Output the [x, y] coordinate of the center of the cell containing the given text.  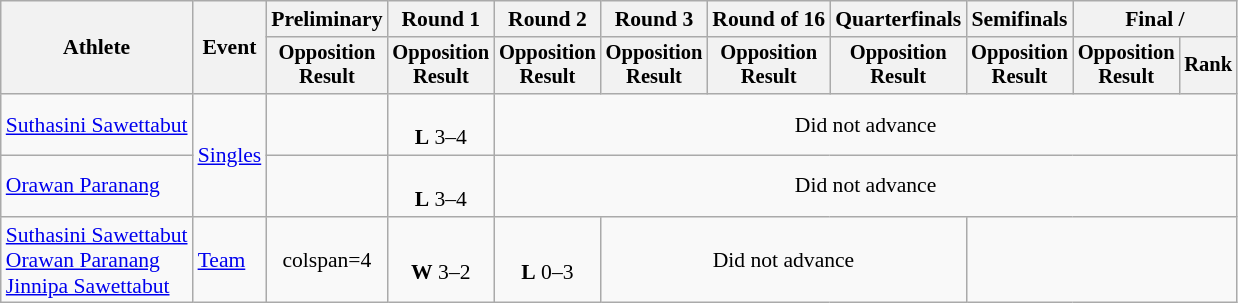
Round 2 [548, 19]
Suthasini Sawettabut [97, 124]
Rank [1208, 66]
Round 3 [654, 19]
Athlete [97, 48]
Orawan Paranang [97, 186]
Preliminary [326, 19]
Semifinals [1020, 19]
Quarterfinals [898, 19]
Singles [230, 155]
Event [230, 48]
Round 1 [442, 19]
Final / [1155, 19]
Round of 16 [768, 19]
